Identify which cell holds the provided text, then report its (x, y) central coordinate. 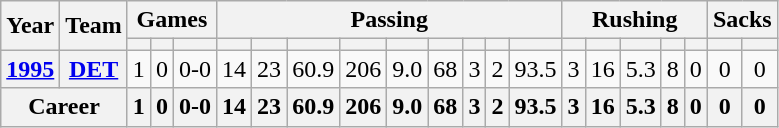
Games (172, 20)
Year (30, 26)
Rushing (634, 20)
Sacks (742, 20)
Team (94, 26)
Passing (390, 20)
DET (94, 69)
1995 (30, 69)
Career (64, 107)
